From the cell containing the given text, extract its center point as [X, Y] coordinate. 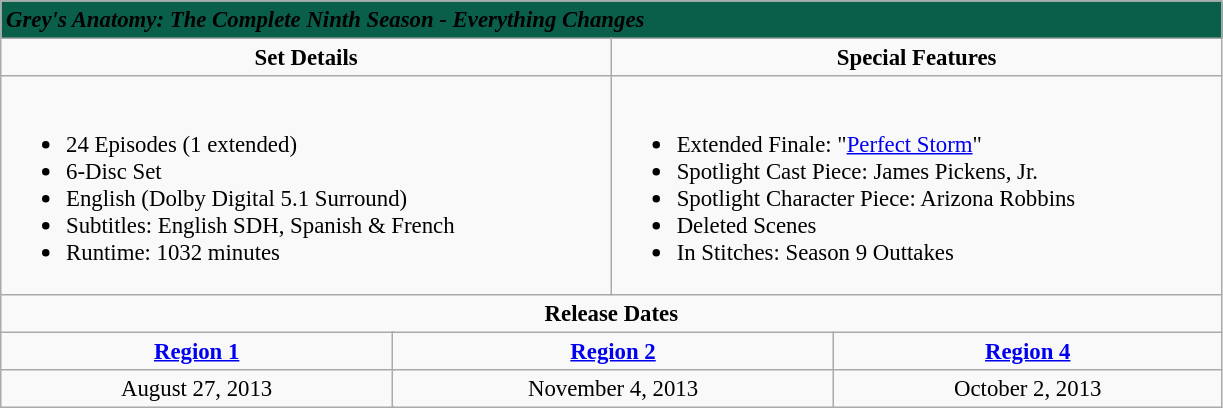
Special Features [916, 58]
24 Episodes (1 extended)6-Disc SetEnglish (Dolby Digital 5.1 Surround)Subtitles: English SDH, Spanish & FrenchRuntime: 1032 minutes [306, 185]
Grey's Anatomy: The Complete Ninth Season - Everything Changes [612, 20]
Region 2 [614, 351]
November 4, 2013 [614, 388]
Set Details [306, 58]
October 2, 2013 [1028, 388]
Release Dates [612, 313]
August 27, 2013 [197, 388]
Region 4 [1028, 351]
Region 1 [197, 351]
